Find where the given text appears and provide that cell's center as [X, Y] coordinate. 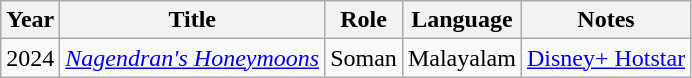
Language [462, 20]
Malayalam [462, 58]
Title [192, 20]
2024 [30, 58]
Nagendran's Honeymoons [192, 58]
Soman [364, 58]
Role [364, 20]
Disney+ Hotstar [606, 58]
Notes [606, 20]
Year [30, 20]
